Scan for the cell matching the given text and deliver its [x, y] coordinate at center. 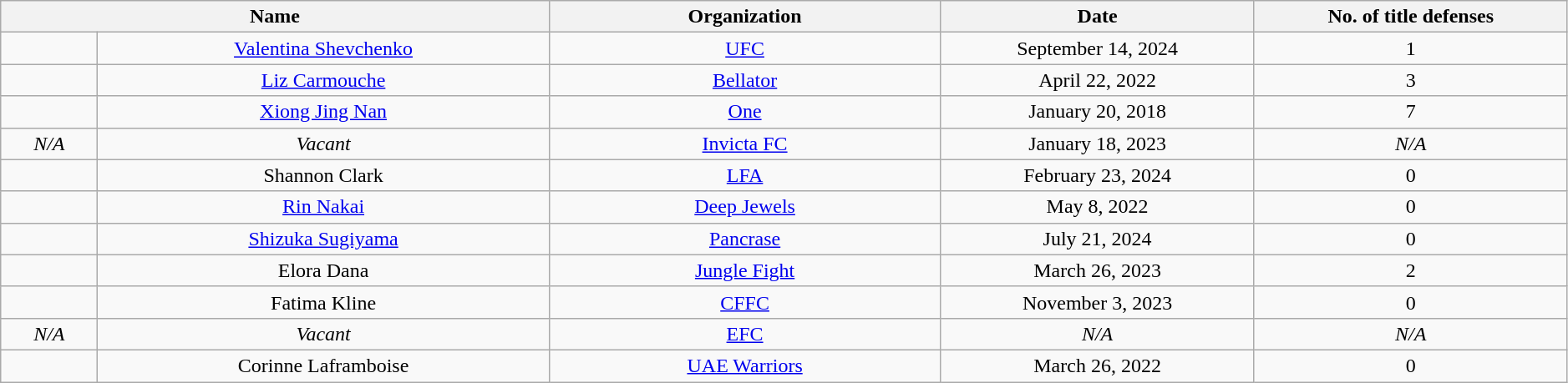
Bellator [745, 80]
November 3, 2023 [1098, 302]
Pancrase [745, 239]
February 23, 2024 [1098, 175]
Fatima Kline [323, 302]
2 [1410, 270]
March 26, 2023 [1098, 270]
Xiong Jing Nan [323, 112]
May 8, 2022 [1098, 207]
LFA [745, 175]
Name [275, 17]
UFC [745, 48]
April 22, 2022 [1098, 80]
1 [1410, 48]
Elora Dana [323, 270]
EFC [745, 334]
CFFC [745, 302]
One [745, 112]
Valentina Shevchenko [323, 48]
Rin Nakai [323, 207]
January 18, 2023 [1098, 144]
July 21, 2024 [1098, 239]
Organization [745, 17]
Deep Jewels [745, 207]
UAE Warriors [745, 365]
September 14, 2024 [1098, 48]
No. of title defenses [1410, 17]
Jungle Fight [745, 270]
Date [1098, 17]
Invicta FC [745, 144]
7 [1410, 112]
Liz Carmouche [323, 80]
March 26, 2022 [1098, 365]
Shizuka Sugiyama [323, 239]
Corinne Laframboise [323, 365]
3 [1410, 80]
Shannon Clark [323, 175]
January 20, 2018 [1098, 112]
